Search for the cell housing the specified text and yield its (X, Y) center coordinate. 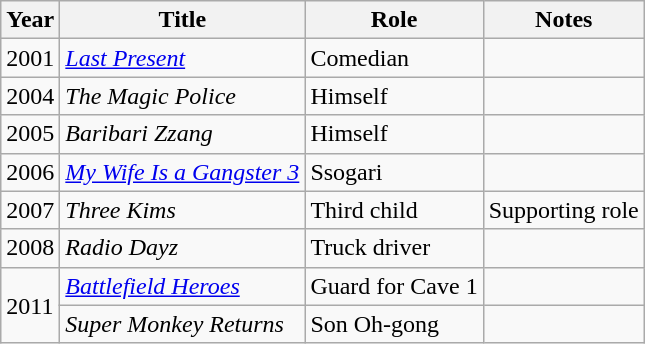
The Magic Police (182, 96)
2005 (30, 134)
Ssogari (394, 172)
Baribari Zzang (182, 134)
2008 (30, 248)
2007 (30, 210)
2004 (30, 96)
Role (394, 20)
2006 (30, 172)
Truck driver (394, 248)
2001 (30, 58)
My Wife Is a Gangster 3 (182, 172)
Guard for Cave 1 (394, 286)
Son Oh-gong (394, 324)
Super Monkey Returns (182, 324)
Notes (564, 20)
Supporting role (564, 210)
Comedian (394, 58)
2011 (30, 305)
Battlefield Heroes (182, 286)
Third child (394, 210)
Radio Dayz (182, 248)
Three Kims (182, 210)
Year (30, 20)
Title (182, 20)
Last Present (182, 58)
